For the text-containing cell, return its midpoint in [x, y] coordinate format. 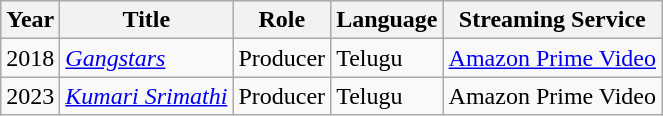
Language [387, 20]
Gangstars [146, 58]
Kumari Srimathi [146, 96]
Year [30, 20]
Streaming Service [552, 20]
2023 [30, 96]
2018 [30, 58]
Role [282, 20]
Title [146, 20]
